Return the (X, Y) coordinate for the center point of the cell that contains the specified text.  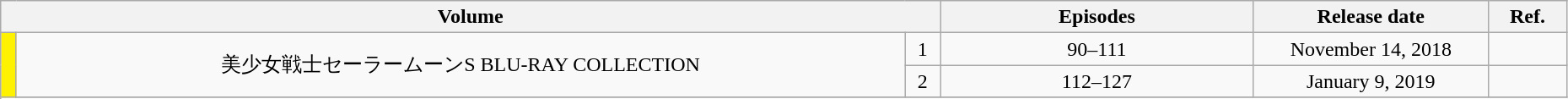
November 14, 2018 (1371, 49)
1 (923, 49)
112–127 (1097, 81)
Volume (471, 17)
Release date (1371, 17)
90–111 (1097, 49)
2 (923, 81)
Ref. (1528, 17)
January 9, 2019 (1371, 81)
美少女戦士セーラームーンS BLU-RAY COLLECTION (461, 65)
Episodes (1097, 17)
